Output the [x, y] coordinate of the center of the cell containing the given text.  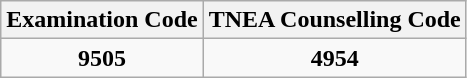
9505 [102, 58]
Examination Code [102, 20]
4954 [334, 58]
TNEA Counselling Code [334, 20]
